For the text-containing cell, return its midpoint in (x, y) coordinate format. 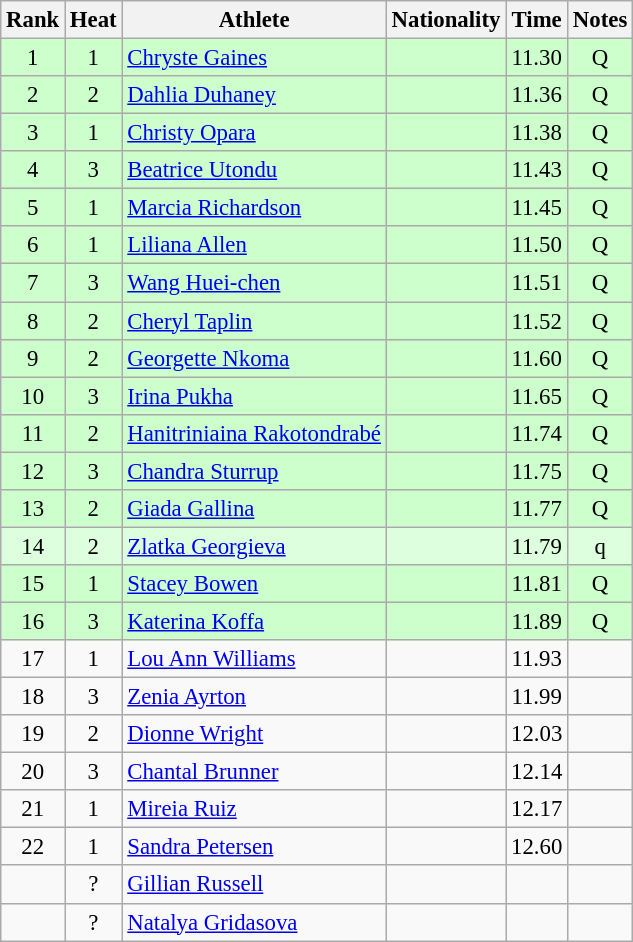
6 (33, 245)
15 (33, 584)
Zenia Ayrton (254, 697)
Rank (33, 20)
Giada Gallina (254, 509)
11.38 (537, 133)
13 (33, 509)
Athlete (254, 20)
11.65 (537, 396)
11.75 (537, 471)
Christy Opara (254, 133)
Hanitriniaina Rakotondrabé (254, 433)
11.45 (537, 208)
q (600, 546)
Marcia Richardson (254, 208)
Dionne Wright (254, 734)
8 (33, 321)
Liliana Allen (254, 245)
11 (33, 433)
12.14 (537, 772)
11.36 (537, 95)
11.60 (537, 358)
Gillian Russell (254, 885)
Beatrice Utondu (254, 170)
11.30 (537, 58)
Time (537, 20)
4 (33, 170)
11.79 (537, 546)
Chandra Sturrup (254, 471)
11.74 (537, 433)
14 (33, 546)
Katerina Koffa (254, 621)
Sandra Petersen (254, 847)
11.52 (537, 321)
12.60 (537, 847)
Dahlia Duhaney (254, 95)
5 (33, 208)
12.03 (537, 734)
7 (33, 283)
Mireia Ruiz (254, 809)
Lou Ann Williams (254, 659)
Stacey Bowen (254, 584)
Wang Huei-chen (254, 283)
11.51 (537, 283)
Heat (94, 20)
16 (33, 621)
18 (33, 697)
11.77 (537, 509)
17 (33, 659)
11.43 (537, 170)
Georgette Nkoma (254, 358)
11.89 (537, 621)
Chantal Brunner (254, 772)
Nationality (446, 20)
11.99 (537, 697)
19 (33, 734)
Natalya Gridasova (254, 922)
22 (33, 847)
12 (33, 471)
9 (33, 358)
Irina Pukha (254, 396)
Zlatka Georgieva (254, 546)
12.17 (537, 809)
Notes (600, 20)
10 (33, 396)
11.50 (537, 245)
11.93 (537, 659)
Chryste Gaines (254, 58)
Cheryl Taplin (254, 321)
21 (33, 809)
20 (33, 772)
11.81 (537, 584)
